Determine the [x, y] coordinate at the center of the cell enclosing the given text.  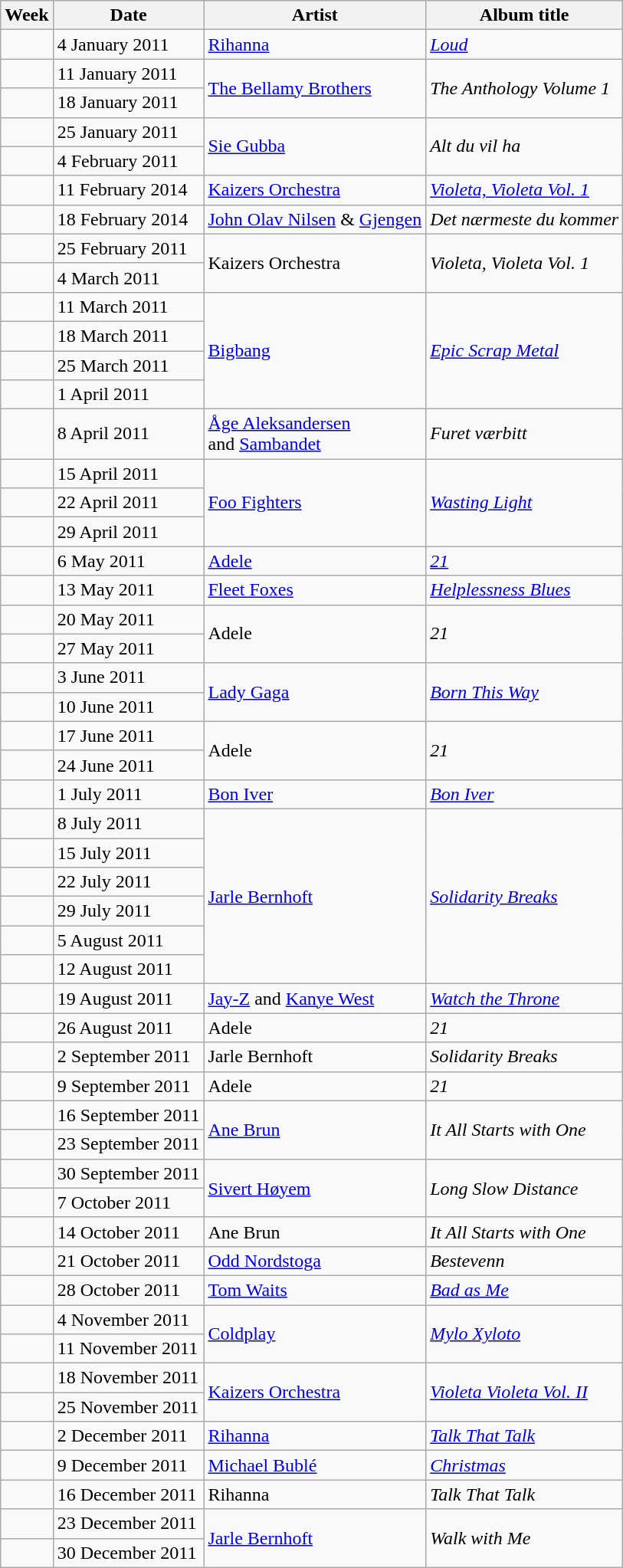
2 December 2011 [129, 1436]
11 February 2014 [129, 190]
4 February 2011 [129, 161]
John Olav Nilsen & Gjengen [315, 219]
Loud [524, 44]
The Anthology Volume 1 [524, 88]
21 October 2011 [129, 1261]
Furet værbitt [524, 434]
Watch the Throne [524, 999]
25 January 2011 [129, 132]
Walk with Me [524, 1538]
11 January 2011 [129, 74]
14 October 2011 [129, 1232]
22 July 2011 [129, 882]
28 October 2011 [129, 1290]
Fleet Foxes [315, 590]
11 March 2011 [129, 307]
9 September 2011 [129, 1086]
Jay-Z and Kanye West [315, 999]
4 November 2011 [129, 1319]
Tom Waits [315, 1290]
16 September 2011 [129, 1115]
12 August 2011 [129, 969]
Christmas [524, 1465]
6 May 2011 [129, 561]
26 August 2011 [129, 1028]
1 July 2011 [129, 794]
Coldplay [315, 1333]
Lady Gaga [315, 692]
29 July 2011 [129, 911]
4 January 2011 [129, 44]
11 November 2011 [129, 1349]
1 April 2011 [129, 395]
Odd Nordstoga [315, 1261]
24 June 2011 [129, 765]
Michael Bublé [315, 1465]
25 November 2011 [129, 1407]
Violeta Violeta Vol. II [524, 1393]
Bigbang [315, 350]
Born This Way [524, 692]
Åge Aleksandersen and Sambandet [315, 434]
Mylo Xyloto [524, 1333]
8 April 2011 [129, 434]
23 September 2011 [129, 1144]
30 September 2011 [129, 1173]
9 December 2011 [129, 1465]
Long Slow Distance [524, 1188]
Alt du vil ha [524, 146]
15 July 2011 [129, 853]
25 February 2011 [129, 248]
22 April 2011 [129, 503]
Date [129, 15]
Wasting Light [524, 503]
15 April 2011 [129, 474]
18 February 2014 [129, 219]
Epic Scrap Metal [524, 350]
Bad as Me [524, 1290]
Artist [315, 15]
29 April 2011 [129, 532]
8 July 2011 [129, 823]
16 December 2011 [129, 1494]
25 March 2011 [129, 366]
5 August 2011 [129, 940]
13 May 2011 [129, 590]
Album title [524, 15]
18 January 2011 [129, 103]
Sivert Høyem [315, 1188]
Bestevenn [524, 1261]
18 November 2011 [129, 1378]
Sie Gubba [315, 146]
23 December 2011 [129, 1524]
18 March 2011 [129, 336]
10 June 2011 [129, 707]
3 June 2011 [129, 677]
Week [27, 15]
2 September 2011 [129, 1057]
4 March 2011 [129, 277]
Det nærmeste du kommer [524, 219]
27 May 2011 [129, 648]
20 May 2011 [129, 619]
19 August 2011 [129, 999]
7 October 2011 [129, 1202]
Foo Fighters [315, 503]
17 June 2011 [129, 736]
30 December 2011 [129, 1553]
The Bellamy Brothers [315, 88]
Helplessness Blues [524, 590]
